Search for the cell housing the specified text and yield its [X, Y] center coordinate. 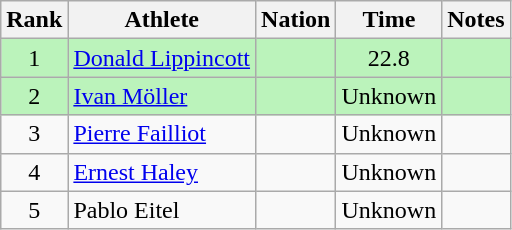
Athlete [162, 20]
Nation [296, 20]
Time [389, 20]
Pablo Eitel [162, 210]
Ivan Möller [162, 96]
Notes [476, 20]
4 [34, 172]
Donald Lippincott [162, 58]
Pierre Failliot [162, 134]
2 [34, 96]
3 [34, 134]
1 [34, 58]
Ernest Haley [162, 172]
22.8 [389, 58]
5 [34, 210]
Rank [34, 20]
